Extract the [X, Y] coordinate from the center of the cell holding the provided text.  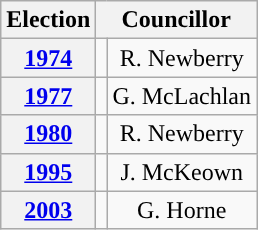
J. McKeown [182, 172]
1977 [48, 96]
1980 [48, 134]
G. McLachlan [182, 96]
Councillor [176, 20]
1974 [48, 58]
2003 [48, 210]
1995 [48, 172]
G. Horne [182, 210]
Election [48, 20]
